Provide the (x, y) coordinate of the cell's center where the given text is located.  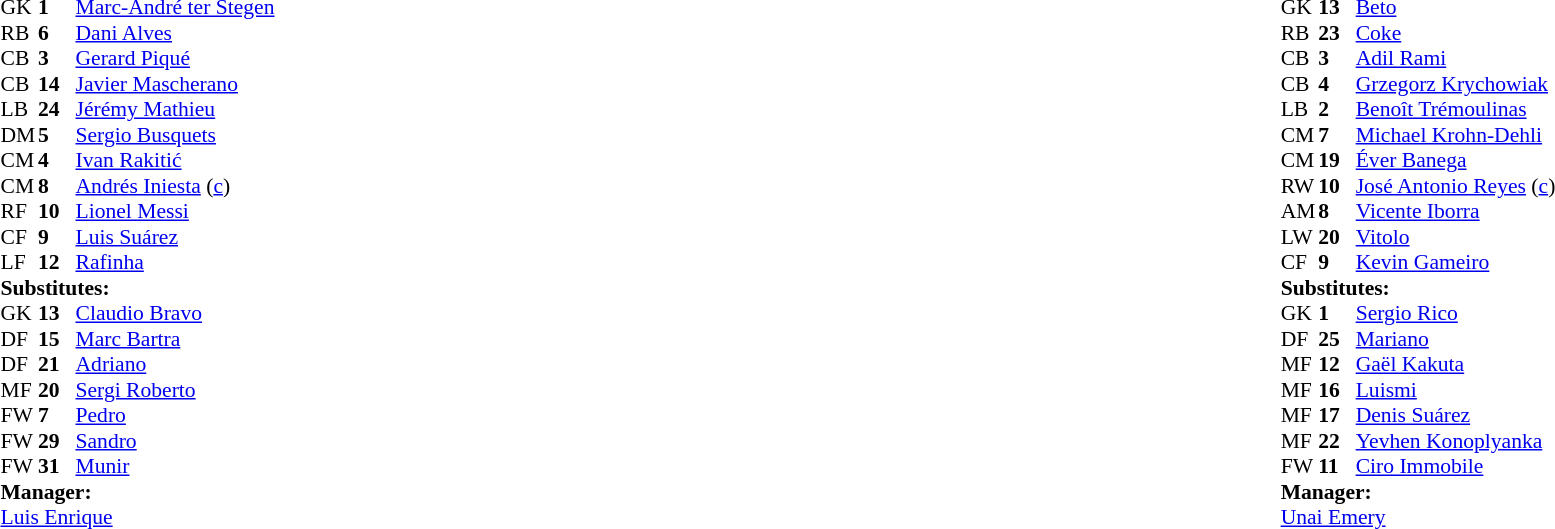
DM (19, 135)
31 (57, 467)
Marc Bartra (176, 339)
16 (1337, 390)
Andrés Iniesta (c) (176, 186)
2 (1337, 109)
Lionel Messi (176, 211)
23 (1337, 33)
Sandro (176, 441)
Gerard Piqué (176, 59)
25 (1337, 339)
Pedro (176, 415)
Luis Suárez (176, 237)
15 (57, 339)
Munir (176, 467)
24 (57, 109)
22 (1337, 441)
AM (1300, 211)
17 (1337, 415)
RW (1300, 186)
Dani Alves (176, 33)
Jérémy Mathieu (176, 109)
29 (57, 441)
LW (1300, 237)
1 (1337, 313)
Substitutes: (137, 288)
RF (19, 211)
Sergi Roberto (176, 390)
21 (57, 365)
Adriano (176, 365)
14 (57, 84)
19 (1337, 161)
LF (19, 263)
Ivan Rakitić (176, 161)
6 (57, 33)
Manager: (137, 492)
5 (57, 135)
Javier Mascherano (176, 84)
13 (57, 313)
Claudio Bravo (176, 313)
11 (1337, 467)
Rafinha (176, 263)
Sergio Busquets (176, 135)
